Locate the cell with the specified text and output its [x, y] center coordinate. 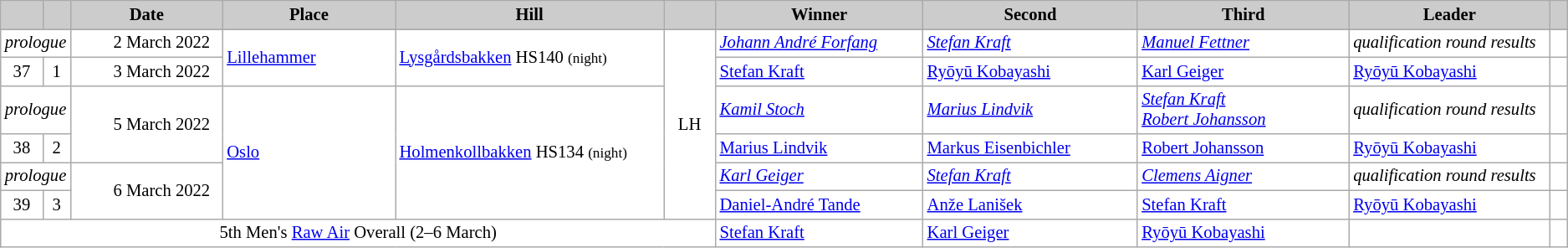
Place [309, 14]
Holmenkollbakken HS134 (night) [530, 152]
39 [22, 204]
Stefan Kraft Robert Johansson [1243, 110]
Manuel Fettner [1243, 43]
Lysgårdsbakken HS140 (night) [530, 57]
Robert Johansson [1243, 148]
Leader [1449, 14]
3 [57, 204]
1 [57, 71]
Lillehammer [309, 57]
2 March 2022 [146, 43]
Oslo [309, 152]
Clemens Aigner [1243, 176]
Daniel-André Tande [820, 204]
Johann André Forfang [820, 43]
Kamil Stoch [820, 110]
38 [22, 148]
5 March 2022 [146, 124]
Anže Lanišek [1030, 204]
Second [1030, 14]
2 [57, 148]
5th Men's Raw Air Overall (2–6 March) [358, 233]
LH [690, 123]
Markus Eisenbichler [1030, 148]
37 [22, 71]
Date [146, 14]
3 March 2022 [146, 71]
Winner [820, 14]
Third [1243, 14]
6 March 2022 [146, 190]
Hill [530, 14]
